Scan for the cell matching the given text and deliver its (X, Y) coordinate at center. 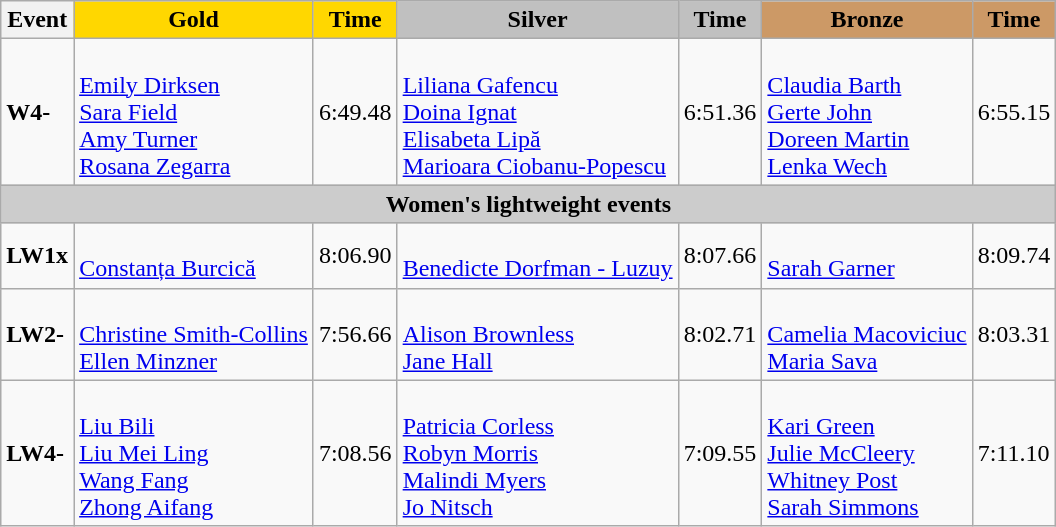
6:55.15 (1014, 112)
7:09.55 (720, 453)
8:09.74 (1014, 256)
W4- (38, 112)
LW1x (38, 256)
Camelia MacoviciucMaria Sava (867, 334)
Women's lightweight events (528, 204)
8:02.71 (720, 334)
7:56.66 (355, 334)
Patricia Corless Robyn Morris Malindi Myers Jo Nitsch (538, 453)
Constanța Burcică (194, 256)
Benedicte Dorfman - Luzuy (538, 256)
Gold (194, 20)
Sarah Garner (867, 256)
Event (38, 20)
Claudia BarthGerte JohnDoreen MartinLenka Wech (867, 112)
7:08.56 (355, 453)
Liu Bili Liu Mei Ling Wang Fang Zhong Aifang (194, 453)
Silver (538, 20)
Liliana GafencuDoina IgnatElisabeta LipăMarioara Ciobanu-Popescu (538, 112)
Bronze (867, 20)
Kari Green Julie McCleery Whitney Post Sarah Simmons (867, 453)
Christine Smith-CollinsEllen Minzner (194, 334)
8:06.90 (355, 256)
6:49.48 (355, 112)
7:11.10 (1014, 453)
8:03.31 (1014, 334)
Alison BrownlessJane Hall (538, 334)
Emily DirksenSara FieldAmy TurnerRosana Zegarra (194, 112)
8:07.66 (720, 256)
LW2- (38, 334)
LW4- (38, 453)
6:51.36 (720, 112)
